Detect which cell encompasses the target text, then output its (X, Y) center coordinate. 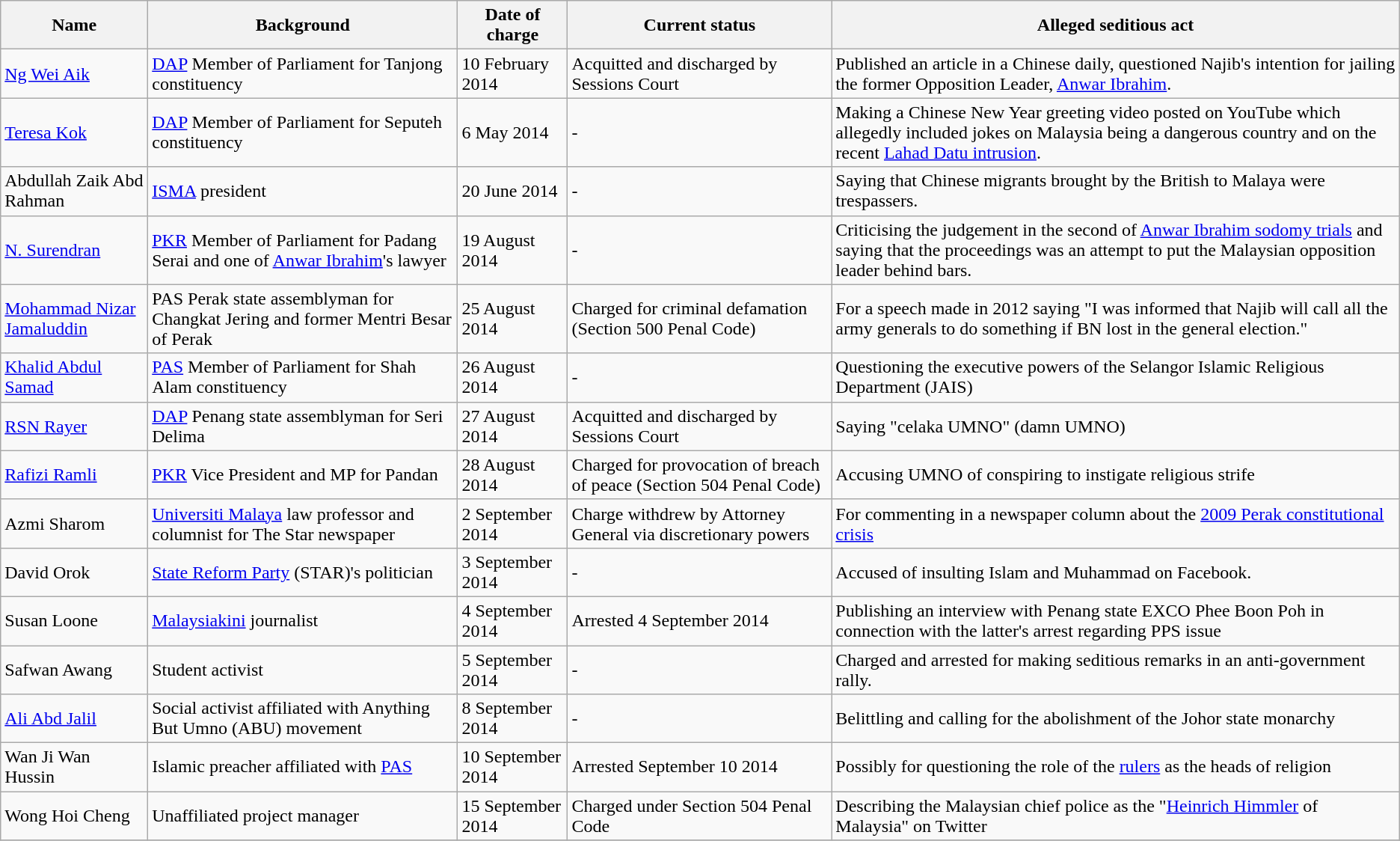
RSN Rayer (75, 426)
Abdullah Zaik Abd Rahman (75, 192)
3 September 2014 (513, 572)
Khalid Abdul Samad (75, 377)
Azmi Sharom (75, 524)
David Orok (75, 572)
Questioning the executive powers of the Selangor Islamic Religious Department (JAIS) (1116, 377)
Charged under Section 504 Penal Code (700, 816)
26 August 2014 (513, 377)
Possibly for questioning the role of the rulers as the heads of religion (1116, 768)
10 February 2014 (513, 73)
PAS Perak state assemblyman for Changkat Jering and former Mentri Besar of Perak (303, 319)
Saying that Chinese migrants brought by the British to Malaya were trespassers. (1116, 192)
Rafizi Ramli (75, 474)
DAP Penang state assemblyman for Seri Delima (303, 426)
Alleged seditious act (1116, 25)
Ng Wei Aik (75, 73)
Accusing UMNO of conspiring to instigate religious strife (1116, 474)
Student activist (303, 669)
Name (75, 25)
N. Surendran (75, 250)
25 August 2014 (513, 319)
Ali Abd Jalil (75, 718)
Arrested 4 September 2014 (700, 621)
Social activist affiliated with Anything But Umno (ABU) movement (303, 718)
Describing the Malaysian chief police as the "Heinrich Himmler of Malaysia" on Twitter (1116, 816)
Charged for criminal defamation (Section 500 Penal Code) (700, 319)
28 August 2014 (513, 474)
Belittling and calling for the abolishment of the Johor state monarchy (1116, 718)
27 August 2014 (513, 426)
State Reform Party (STAR)'s politician (303, 572)
Safwan Awang (75, 669)
For commenting in a newspaper column about the 2009 Perak constitutional crisis (1116, 524)
19 August 2014 (513, 250)
Charged for provocation of breach of peace (Section 504 Penal Code) (700, 474)
Charge withdrew by Attorney General via discretionary powers (700, 524)
Teresa Kok (75, 132)
Susan Loone (75, 621)
5 September 2014 (513, 669)
Islamic preacher affiliated with PAS (303, 768)
4 September 2014 (513, 621)
DAP Member of Parliament for Tanjong constituency (303, 73)
8 September 2014 (513, 718)
Background (303, 25)
10 September 2014 (513, 768)
Unaffiliated project manager (303, 816)
ISMA president (303, 192)
Accused of insulting Islam and Muhammad on Facebook. (1116, 572)
Wan Ji Wan Hussin (75, 768)
PKR Member of Parliament for Padang Serai and one of Anwar Ibrahim's lawyer (303, 250)
Published an article in a Chinese daily, questioned Najib's intention for jailing the former Opposition Leader, Anwar Ibrahim. (1116, 73)
Wong Hoi Cheng (75, 816)
2 September 2014 (513, 524)
20 June 2014 (513, 192)
DAP Member of Parliament for Seputeh constituency (303, 132)
Current status (700, 25)
Universiti Malaya law professor and columnist for The Star newspaper (303, 524)
Mohammad Nizar Jamaluddin (75, 319)
6 May 2014 (513, 132)
Date of charge (513, 25)
PKR Vice President and MP for Pandan (303, 474)
15 September 2014 (513, 816)
Arrested September 10 2014 (700, 768)
Charged and arrested for making seditious remarks in an anti-government rally. (1116, 669)
PAS Member of Parliament for Shah Alam constituency (303, 377)
Malaysiakini journalist (303, 621)
Publishing an interview with Penang state EXCO Phee Boon Poh in connection with the latter's arrest regarding PPS issue (1116, 621)
Saying "celaka UMNO" (damn UMNO) (1116, 426)
For a speech made in 2012 saying "I was informed that Najib will call all the army generals to do something if BN lost in the general election." (1116, 319)
